Locate the cell with the specified text and output its (X, Y) center coordinate. 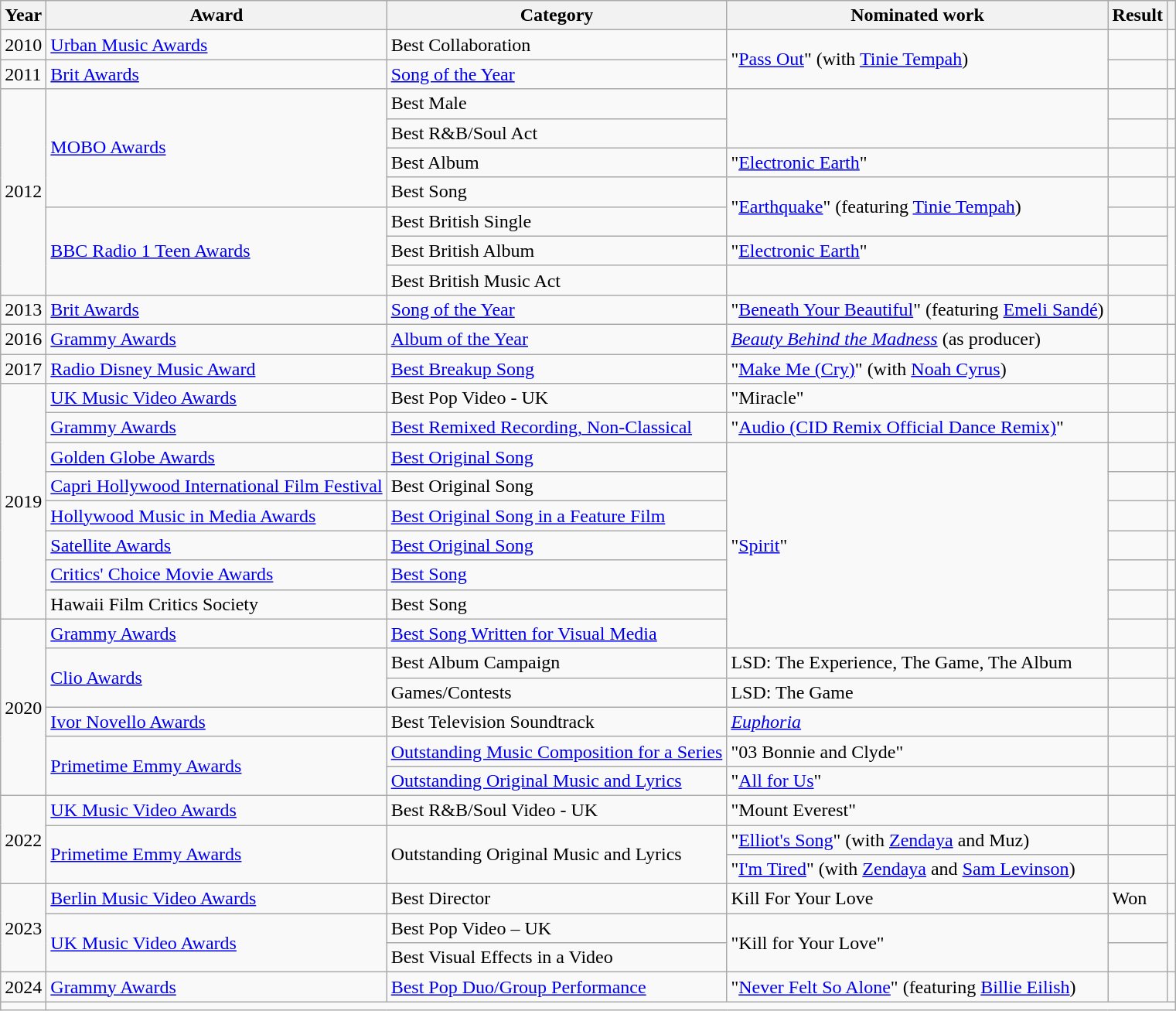
2024 (23, 987)
Hawaii Film Critics Society (216, 604)
Nominated work (917, 15)
Best Male (557, 104)
Critics' Choice Movie Awards (216, 575)
Urban Music Awards (216, 45)
Award (216, 15)
2019 (23, 501)
Hollywood Music in Media Awards (216, 516)
Radio Disney Music Award (216, 369)
"Never Felt So Alone" (featuring Billie Eilish) (917, 987)
2012 (23, 192)
Best Remixed Recording, Non-Classical (557, 428)
BBC Radio 1 Teen Awards (216, 251)
Golden Globe Awards (216, 457)
Berlin Music Video Awards (216, 899)
"Make Me (Cry)" (with Noah Cyrus) (917, 369)
Best Pop Duo/Group Performance (557, 987)
Best R&B/Soul Video - UK (557, 810)
2016 (23, 339)
Best R&B/Soul Act (557, 133)
Kill For Your Love (917, 899)
Capri Hollywood International Film Festival (216, 487)
2011 (23, 74)
LSD: The Game (917, 692)
2017 (23, 369)
Best Album Campaign (557, 663)
"I'm Tired" (with Zendaya and Sam Levinson) (917, 869)
2010 (23, 45)
MOBO Awards (216, 148)
Best Original Song in a Feature Film (557, 516)
Ivor Novello Awards (216, 722)
Best Director (557, 899)
Year (23, 15)
"Beneath Your Beautiful" (featuring Emeli Sandé) (917, 309)
Best Visual Effects in a Video (557, 958)
Result (1137, 15)
Games/Contests (557, 692)
Best Television Soundtrack (557, 722)
Won (1137, 899)
2020 (23, 707)
Category (557, 15)
Best Pop Video - UK (557, 398)
"Miracle" (917, 398)
Best British Album (557, 251)
"Mount Everest" (917, 810)
Best British Music Act (557, 280)
"All for Us" (917, 780)
Best Collaboration (557, 45)
"Pass Out" (with Tinie Tempah) (917, 60)
"Kill for Your Love" (917, 943)
"Spirit" (917, 545)
Outstanding Music Composition for a Series (557, 751)
"Elliot's Song" (with Zendaya and Muz) (917, 839)
Clio Awards (216, 678)
2013 (23, 309)
Best Breakup Song (557, 369)
2023 (23, 928)
Album of the Year (557, 339)
Beauty Behind the Madness (as producer) (917, 339)
"Earthquake" (featuring Tinie Tempah) (917, 207)
2022 (23, 839)
Best British Single (557, 221)
Euphoria (917, 722)
Satellite Awards (216, 545)
Best Song Written for Visual Media (557, 634)
Best Album (557, 162)
LSD: The Experience, The Game, The Album (917, 663)
Best Pop Video – UK (557, 928)
"03 Bonnie and Clyde" (917, 751)
"Audio (CID Remix Official Dance Remix)" (917, 428)
